Scan for the cell matching the given text and deliver its [X, Y] coordinate at center. 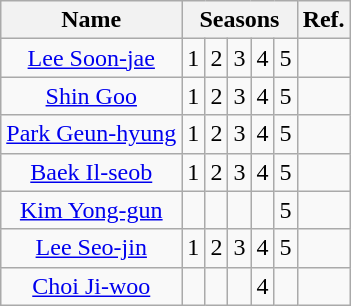
Kim Yong-gun [92, 210]
Choi Ji-woo [92, 286]
Name [92, 20]
Ref. [324, 20]
Park Geun-hyung [92, 134]
Lee Seo-jin [92, 248]
Lee Soon-jae [92, 58]
Seasons [240, 20]
Shin Goo [92, 96]
Baek Il-seob [92, 172]
